Detect which cell encompasses the target text, then output its (x, y) center coordinate. 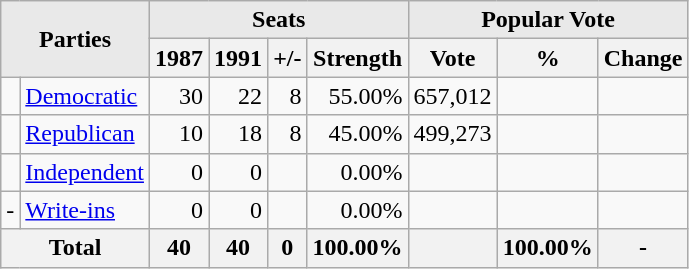
+/- (288, 58)
Write-ins (85, 210)
Parties (76, 39)
30 (178, 96)
657,012 (452, 96)
1991 (238, 58)
Strength (358, 58)
10 (178, 134)
Republican (85, 134)
18 (238, 134)
% (548, 58)
Democratic (85, 96)
55.00% (358, 96)
Popular Vote (548, 20)
Change (643, 58)
Seats (278, 20)
Independent (85, 172)
Vote (452, 58)
22 (238, 96)
45.00% (358, 134)
499,273 (452, 134)
1987 (178, 58)
Total (76, 248)
